Return (X, Y) of the center of cell containing provided text 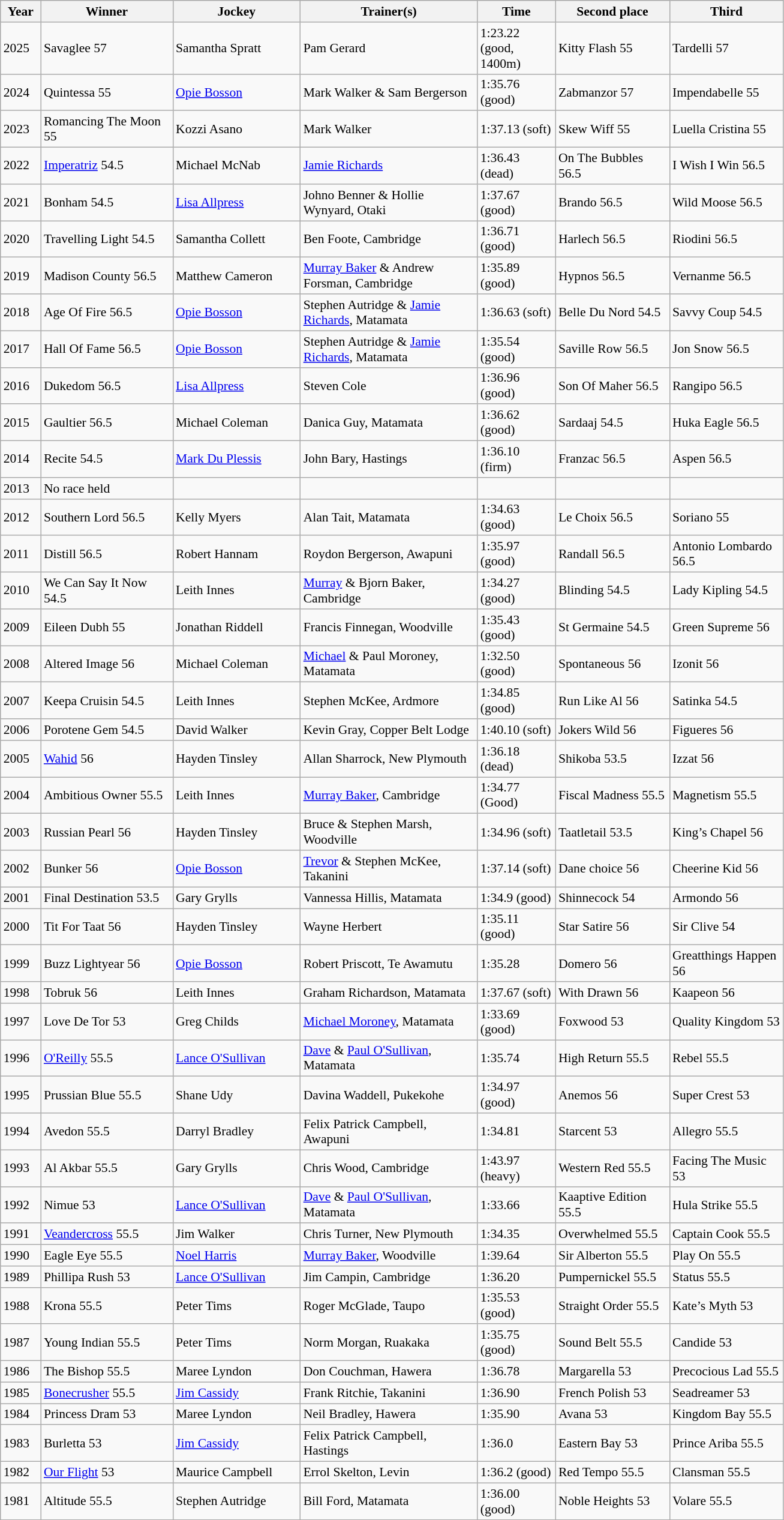
Chris Turner, New Plymouth (389, 1234)
1991 (20, 1234)
Felix Patrick Campbell, Hastings (389, 1444)
Volare 55.5 (726, 1501)
1:34.97 (good) (516, 1095)
1:35.74 (516, 1059)
Rangipo 56.5 (726, 385)
2022 (20, 166)
1993 (20, 1168)
Jonathan Riddell (236, 628)
Love De Tor 53 (107, 1021)
Super Crest 53 (726, 1095)
1:36.62 (good) (516, 422)
2000 (20, 927)
2010 (20, 590)
Kitty Flash 55 (612, 48)
Belle Du Nord 54.5 (612, 312)
Bunker 56 (107, 869)
1:33.66 (516, 1205)
Jon Snow 56.5 (726, 349)
Buzz Lightyear 56 (107, 964)
Huka Eagle 56.5 (726, 422)
1:40.10 (soft) (516, 730)
Blinding 54.5 (612, 590)
1:23.22 (good, 1400m) (516, 48)
Trevor & Stephen McKee, Takanini (389, 869)
Kelly Myers (236, 517)
Status 55.5 (726, 1277)
Hula Strike 55.5 (726, 1205)
Skew Wiff 55 (612, 130)
Magnetism 55.5 (726, 796)
1:43.97 (heavy) (516, 1168)
2001 (20, 898)
Straight Order 55.5 (612, 1306)
We Can Say It Now 54.5 (107, 590)
2021 (20, 203)
Savaglee 57 (107, 48)
Luella Cristina 55 (726, 130)
1:36.20 (516, 1277)
Son Of Maher 56.5 (612, 385)
Neil Bradley, Hawera (389, 1414)
1985 (20, 1393)
Murray & Bjorn Baker, Cambridge (389, 590)
Soriano 55 (726, 517)
Riodini 56.5 (726, 239)
Kozzi Asano (236, 130)
John Bary, Hastings (389, 460)
2019 (20, 276)
Brando 56.5 (612, 203)
Noble Heights 53 (612, 1501)
Francis Finnegan, Woodville (389, 628)
1:35.90 (516, 1414)
Romancing The Moon 55 (107, 130)
St Germaine 54.5 (612, 628)
2012 (20, 517)
1988 (20, 1306)
Tit For Taat 56 (107, 927)
Roydon Bergerson, Awapuni (389, 554)
Precocious Lad 55.5 (726, 1372)
David Walker (236, 730)
Roger McGlade, Taupo (389, 1306)
1:36.2 (good) (516, 1473)
2015 (20, 422)
1:36.96 (good) (516, 385)
2009 (20, 628)
Sound Belt 55.5 (612, 1343)
Seadreamer 53 (726, 1393)
Year (20, 11)
Phillipa Rush 53 (107, 1277)
Captain Cook 55.5 (726, 1234)
Allegro 55.5 (726, 1132)
1990 (20, 1255)
Porotene Gem 54.5 (107, 730)
The Bishop 55.5 (107, 1372)
2018 (20, 312)
Shane Udy (236, 1095)
Keepa Cruisin 54.5 (107, 701)
2005 (20, 758)
Travelling Light 54.5 (107, 239)
Tobruk 56 (107, 993)
Margarella 53 (612, 1372)
Aspen 56.5 (726, 460)
Prussian Blue 55.5 (107, 1095)
Ambitious Owner 55.5 (107, 796)
Anemos 56 (612, 1095)
1:35.75 (good) (516, 1343)
Southern Lord 56.5 (107, 517)
Allan Sharrock, New Plymouth (389, 758)
Antonio Lombardo 56.5 (726, 554)
Stephen Autridge (236, 1501)
Chris Wood, Cambridge (389, 1168)
Candide 53 (726, 1343)
1:34.63 (good) (516, 517)
1994 (20, 1132)
Wahid 56 (107, 758)
Kate’s Myth 53 (726, 1306)
Russian Pearl 56 (107, 832)
Murray Baker, Cambridge (389, 796)
2004 (20, 796)
Burletta 53 (107, 1444)
1:34.77 (Good) (516, 796)
Errol Skelton, Levin (389, 1473)
Figueres 56 (726, 730)
1:39.64 (516, 1255)
1:34.96 (soft) (516, 832)
Davina Waddell, Pukekohe (389, 1095)
1:37.67 (good) (516, 203)
2013 (20, 488)
Eastern Bay 53 (612, 1444)
Gaultier 56.5 (107, 422)
Lady Kipling 54.5 (726, 590)
Steven Cole (389, 385)
Zabmanzor 57 (612, 92)
Red Tempo 55.5 (612, 1473)
2020 (20, 239)
1987 (20, 1343)
Norm Morgan, Ruakaka (389, 1343)
1:34.81 (516, 1132)
1998 (20, 993)
Bonham 54.5 (107, 203)
1984 (20, 1414)
Izonit 56 (726, 664)
Mark Walker (389, 130)
No race held (107, 488)
Eileen Dubh 55 (107, 628)
Shinnecock 54 (612, 898)
Pumpernickel 55.5 (612, 1277)
Second place (612, 11)
Saville Row 56.5 (612, 349)
Savvy Coup 54.5 (726, 312)
1:34.27 (good) (516, 590)
Sir Alberton 55.5 (612, 1255)
King’s Chapel 56 (726, 832)
Mark Walker & Sam Bergerson (389, 92)
Murray Baker, Woodville (389, 1255)
2017 (20, 349)
Fiscal Madness 55.5 (612, 796)
Armondo 56 (726, 898)
Spontaneous 56 (612, 664)
Satinka 54.5 (726, 701)
Hall Of Fame 56.5 (107, 349)
Alan Tait, Matamata (389, 517)
Graham Richardson, Matamata (389, 993)
Frank Ritchie, Takanini (389, 1393)
Avana 53 (612, 1414)
Izzat 56 (726, 758)
Michael & Paul Moroney, Matamata (389, 664)
Quality Kingdom 53 (726, 1021)
Michael Moroney, Matamata (389, 1021)
1:36.71 (good) (516, 239)
Jim Campin, Cambridge (389, 1277)
Danica Guy, Matamata (389, 422)
Facing The Music 53 (726, 1168)
Domero 56 (612, 964)
Samantha Spratt (236, 48)
1996 (20, 1059)
Greatthings Happen 56 (726, 964)
1997 (20, 1021)
Starcent 53 (612, 1132)
2002 (20, 869)
On The Bubbles 56.5 (612, 166)
1:36.43 (dead) (516, 166)
Dane choice 56 (612, 869)
Altered Image 56 (107, 664)
I Wish I Win 56.5 (726, 166)
Vernanme 56.5 (726, 276)
1:35.89 (good) (516, 276)
1986 (20, 1372)
1:35.53 (good) (516, 1306)
Matthew Cameron (236, 276)
Bonecrusher 55.5 (107, 1393)
Ben Foote, Cambridge (389, 239)
1:36.90 (516, 1393)
Jamie Richards (389, 166)
Eagle Eye 55.5 (107, 1255)
Time (516, 11)
2006 (20, 730)
Nimue 53 (107, 1205)
Al Akbar 55.5 (107, 1168)
Le Choix 56.5 (612, 517)
Winner (107, 11)
Pam Gerard (389, 48)
1:34.85 (good) (516, 701)
Altitude 55.5 (107, 1501)
Kaapeon 56 (726, 993)
Age Of Fire 56.5 (107, 312)
Run Like Al 56 (612, 701)
Mark Du Plessis (236, 460)
1995 (20, 1095)
2025 (20, 48)
High Return 55.5 (612, 1059)
Johno Benner & Hollie Wynyard, Otaki (389, 203)
Kingdom Bay 55.5 (726, 1414)
Western Red 55.5 (612, 1168)
Wayne Herbert (389, 927)
2011 (20, 554)
Bruce & Stephen Marsh, Woodville (389, 832)
1989 (20, 1277)
1:35.97 (good) (516, 554)
2024 (20, 92)
Kevin Gray, Copper Belt Lodge (389, 730)
1:37.14 (soft) (516, 869)
1982 (20, 1473)
Shikoba 53.5 (612, 758)
1:35.76 (good) (516, 92)
Franzac 56.5 (612, 460)
Wild Moose 56.5 (726, 203)
1:37.67 (soft) (516, 993)
2003 (20, 832)
Impendabelle 55 (726, 92)
Robert Hannam (236, 554)
Play On 55.5 (726, 1255)
Foxwood 53 (612, 1021)
Bill Ford, Matamata (389, 1501)
1:32.50 (good) (516, 664)
Stephen McKee, Ardmore (389, 701)
Sardaaj 54.5 (612, 422)
Jockey (236, 11)
Samantha Collett (236, 239)
1:36.63 (soft) (516, 312)
Michael McNab (236, 166)
O'Reilly 55.5 (107, 1059)
Young Indian 55.5 (107, 1343)
1:36.18 (dead) (516, 758)
Star Satire 56 (612, 927)
1:35.43 (good) (516, 628)
Distill 56.5 (107, 554)
Don Couchman, Hawera (389, 1372)
2014 (20, 460)
Greg Childs (236, 1021)
Jim Walker (236, 1234)
1992 (20, 1205)
Rebel 55.5 (726, 1059)
Robert Priscott, Te Awamutu (389, 964)
Sir Clive 54 (726, 927)
1:36.0 (516, 1444)
1:35.28 (516, 964)
Green Supreme 56 (726, 628)
Final Destination 53.5 (107, 898)
Avedon 55.5 (107, 1132)
Krona 55.5 (107, 1306)
Felix Patrick Campbell, Awapuni (389, 1132)
Third (726, 11)
Overwhelmed 55.5 (612, 1234)
Murray Baker & Andrew Forsman, Cambridge (389, 276)
1:35.11 (good) (516, 927)
1:36.78 (516, 1372)
Randall 56.5 (612, 554)
2008 (20, 664)
1:34.35 (516, 1234)
1:34.9 (good) (516, 898)
2023 (20, 130)
Harlech 56.5 (612, 239)
French Polish 53 (612, 1393)
Trainer(s) (389, 11)
Tardelli 57 (726, 48)
Clansman 55.5 (726, 1473)
1:33.69 (good) (516, 1021)
1:37.13 (soft) (516, 130)
1999 (20, 964)
Taatletail 53.5 (612, 832)
Prince Ariba 55.5 (726, 1444)
1983 (20, 1444)
2016 (20, 385)
Vannessa Hillis, Matamata (389, 898)
Quintessa 55 (107, 92)
Kaaptive Edition 55.5 (612, 1205)
1:36.00 (good) (516, 1501)
Darryl Bradley (236, 1132)
Madison County 56.5 (107, 276)
Imperatriz 54.5 (107, 166)
1981 (20, 1501)
Jokers Wild 56 (612, 730)
Dukedom 56.5 (107, 385)
Recite 54.5 (107, 460)
Our Flight 53 (107, 1473)
Noel Harris (236, 1255)
Cheerine Kid 56 (726, 869)
2007 (20, 701)
1:35.54 (good) (516, 349)
With Drawn 56 (612, 993)
Hypnos 56.5 (612, 276)
Princess Dram 53 (107, 1414)
Veandercross 55.5 (107, 1234)
1:36.10 (firm) (516, 460)
Maurice Campbell (236, 1473)
